Determine the [x, y] coordinate at the center of the cell enclosing the given text.  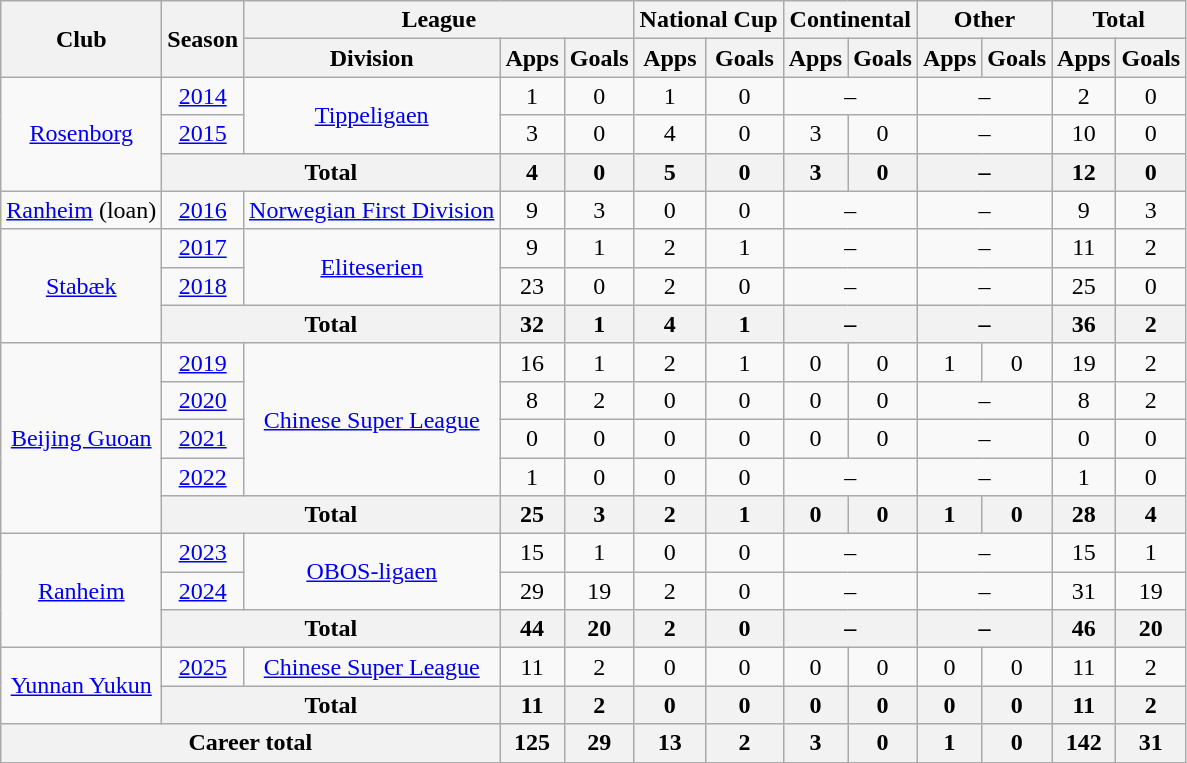
2018 [203, 286]
2021 [203, 438]
46 [1084, 629]
OBOS-ligaen [372, 572]
36 [1084, 324]
12 [1084, 172]
Continental [850, 20]
Division [372, 58]
28 [1084, 515]
2025 [203, 667]
League [440, 20]
2020 [203, 400]
2014 [203, 96]
125 [532, 743]
Rosenborg [82, 134]
2015 [203, 134]
5 [670, 172]
2017 [203, 248]
32 [532, 324]
13 [670, 743]
Yunnan Yukun [82, 686]
2022 [203, 477]
Other [984, 20]
Eliteserien [372, 267]
Stabæk [82, 286]
2016 [203, 210]
142 [1084, 743]
16 [532, 362]
Club [82, 39]
Season [203, 39]
Ranheim (loan) [82, 210]
National Cup [708, 20]
Ranheim [82, 591]
Tippeligaen [372, 115]
2023 [203, 553]
23 [532, 286]
2019 [203, 362]
44 [532, 629]
Beijing Guoan [82, 438]
Norwegian First Division [372, 210]
2024 [203, 591]
10 [1084, 134]
Career total [250, 743]
